Provide the [x, y] coordinate of the cell's center where the given text is located.  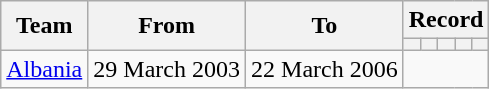
22 March 2006 [325, 69]
29 March 2003 [167, 69]
Record [446, 20]
To [325, 26]
Albania [44, 69]
From [167, 26]
Team [44, 26]
